Extract the [x, y] coordinate from the center of the cell holding the provided text.  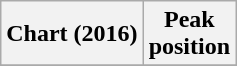
Chart (2016) [72, 34]
Peakposition [189, 34]
